From the cell containing the given text, extract its center point as [x, y] coordinate. 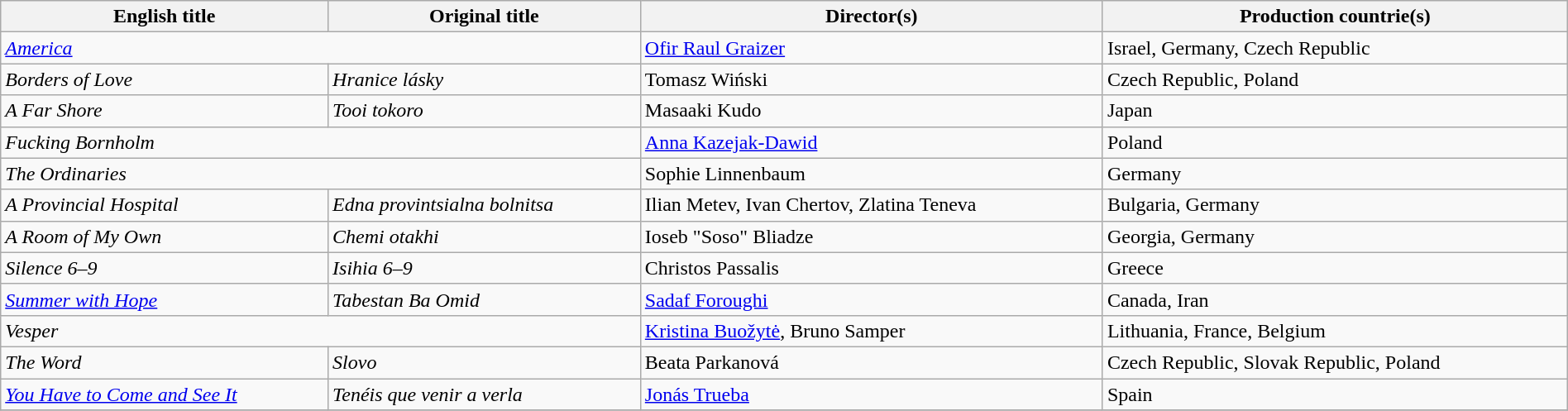
Tomasz Wiński [872, 79]
Director(s) [872, 17]
Ioseb "Soso" Bliadze [872, 237]
Borders of Love [165, 79]
Israel, Germany, Czech Republic [1335, 48]
Fucking Bornholm [321, 142]
A Room of My Own [165, 237]
Czech Republic, Poland [1335, 79]
Georgia, Germany [1335, 237]
Summer with Hope [165, 299]
Tabestan Ba Omid [485, 299]
Hranice lásky [485, 79]
English title [165, 17]
You Have to Come and See It [165, 394]
A Far Shore [165, 111]
A Provincial Hospital [165, 205]
Chemi otakhi [485, 237]
Silence 6–9 [165, 268]
The Word [165, 362]
Vesper [321, 331]
Anna Kazejak-Dawid [872, 142]
Masaaki Kudo [872, 111]
Poland [1335, 142]
Canada, Iran [1335, 299]
The Ordinaries [321, 174]
Sadaf Foroughi [872, 299]
Production countrie(s) [1335, 17]
Bulgaria, Germany [1335, 205]
Japan [1335, 111]
Sophie Linnenbaum [872, 174]
Greece [1335, 268]
America [321, 48]
Christos Passalis [872, 268]
Kristina Buožytė, Bruno Samper [872, 331]
Ilian Metev, Ivan Chertov, Zlatina Teneva [872, 205]
Lithuania, France, Belgium [1335, 331]
Tooi tokoro [485, 111]
Germany [1335, 174]
Tenéis que venir a verla [485, 394]
Beata Parkanová [872, 362]
Czech Republic, Slovak Republic, Poland [1335, 362]
Ofir Raul Graizer [872, 48]
Slovo [485, 362]
Edna provintsialna bolnitsa [485, 205]
Jonás Trueba [872, 394]
Original title [485, 17]
Spain [1335, 394]
Isihia 6–9 [485, 268]
